Return the (x, y) coordinate for the center point of the cell that contains the specified text.  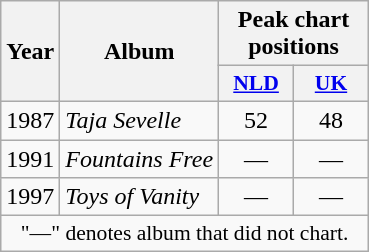
Year (30, 52)
Album (140, 52)
Peak chart positions (294, 34)
Taja Sevelle (140, 120)
1997 (30, 197)
48 (332, 120)
52 (256, 120)
Toys of Vanity (140, 197)
UK (332, 84)
1991 (30, 159)
Fountains Free (140, 159)
1987 (30, 120)
"—" denotes album that did not chart. (185, 234)
NLD (256, 84)
